Capture the cell that displays the provided text and extract its (x, y) central coordinate. 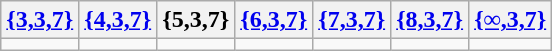
{5,3,7} (196, 20)
{7,3,7} (352, 20)
{∞,3,7} (510, 20)
{6,3,7} (274, 20)
{3,3,7} (40, 20)
{8,3,7} (430, 20)
{4,3,7} (118, 20)
